Output the (X, Y) coordinate of the center of the cell containing the given text.  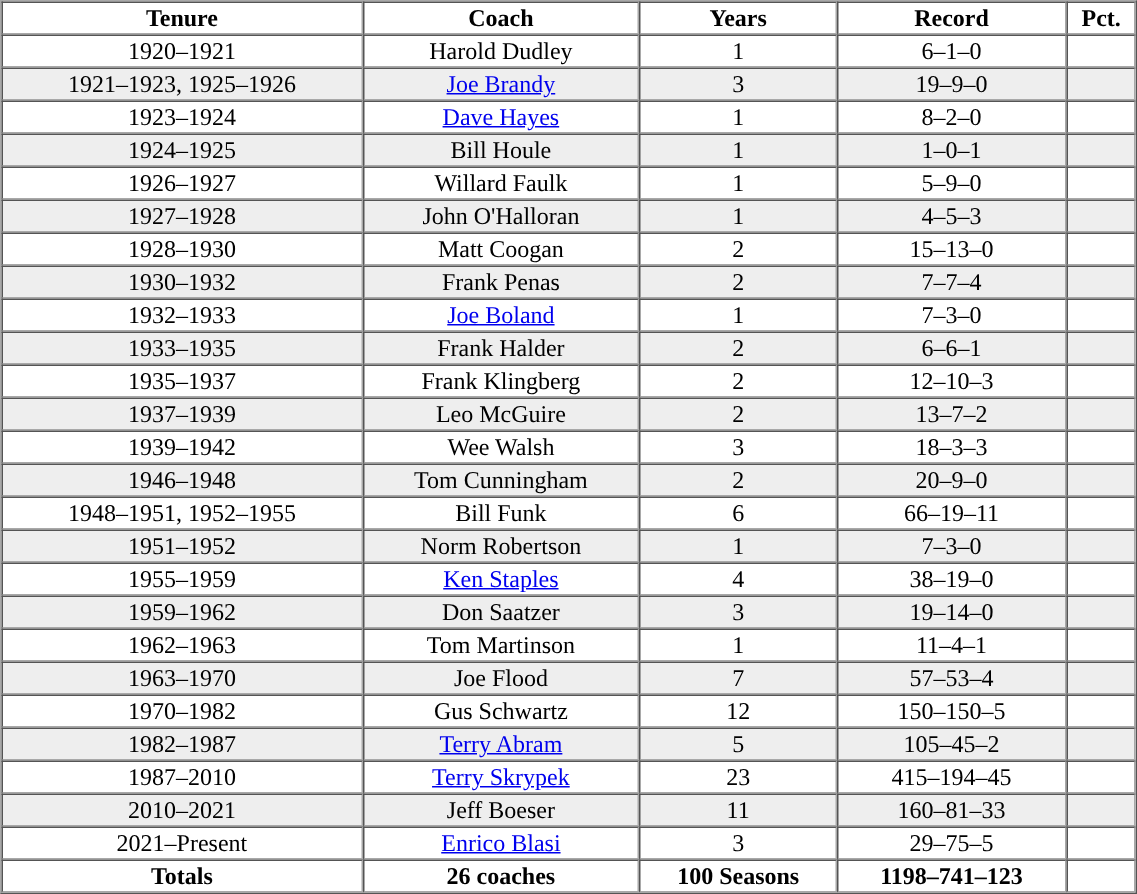
Leo McGuire (500, 414)
Record (952, 18)
John O'Halloran (500, 216)
Enrico Blasi (500, 842)
1939–1942 (182, 446)
Pct. (1101, 18)
20–9–0 (952, 480)
100 Seasons (738, 876)
1930–1932 (182, 282)
Jeff Boeser (500, 810)
1970–1982 (182, 710)
Frank Halder (500, 348)
1946–1948 (182, 480)
7–7–4 (952, 282)
1948–1951, 1952–1955 (182, 512)
57–53–4 (952, 678)
1927–1928 (182, 216)
1924–1925 (182, 150)
Dave Hayes (500, 116)
Terry Abram (500, 744)
Tom Cunningham (500, 480)
13–7–2 (952, 414)
6–6–1 (952, 348)
Joe Flood (500, 678)
Bill Funk (500, 512)
29–75–5 (952, 842)
160–81–33 (952, 810)
1933–1935 (182, 348)
Joe Brandy (500, 84)
1–0–1 (952, 150)
6–1–0 (952, 50)
1937–1939 (182, 414)
1955–1959 (182, 578)
1923–1924 (182, 116)
1921–1923, 1925–1926 (182, 84)
Ken Staples (500, 578)
2021–Present (182, 842)
8–2–0 (952, 116)
18–3–3 (952, 446)
4–5–3 (952, 216)
Bill Houle (500, 150)
1926–1927 (182, 182)
Tom Martinson (500, 644)
Willard Faulk (500, 182)
Matt Coogan (500, 248)
19–9–0 (952, 84)
150–150–5 (952, 710)
415–194–45 (952, 776)
15–13–0 (952, 248)
5 (738, 744)
6 (738, 512)
Frank Klingberg (500, 380)
38–19–0 (952, 578)
1198–741–123 (952, 876)
19–14–0 (952, 612)
Harold Dudley (500, 50)
1987–2010 (182, 776)
Don Saatzer (500, 612)
66–19–11 (952, 512)
1928–1930 (182, 248)
11 (738, 810)
Terry Skrypek (500, 776)
1959–1962 (182, 612)
1920–1921 (182, 50)
1963–1970 (182, 678)
Wee Walsh (500, 446)
23 (738, 776)
105–45–2 (952, 744)
7 (738, 678)
1982–1987 (182, 744)
Years (738, 18)
26 coaches (500, 876)
5–9–0 (952, 182)
1932–1933 (182, 314)
2010–2021 (182, 810)
4 (738, 578)
12 (738, 710)
Coach (500, 18)
1962–1963 (182, 644)
1935–1937 (182, 380)
1951–1952 (182, 546)
Tenure (182, 18)
Totals (182, 876)
Frank Penas (500, 282)
12–10–3 (952, 380)
Norm Robertson (500, 546)
Gus Schwartz (500, 710)
Joe Boland (500, 314)
11–4–1 (952, 644)
